Locate the cell with the specified text and output its (X, Y) center coordinate. 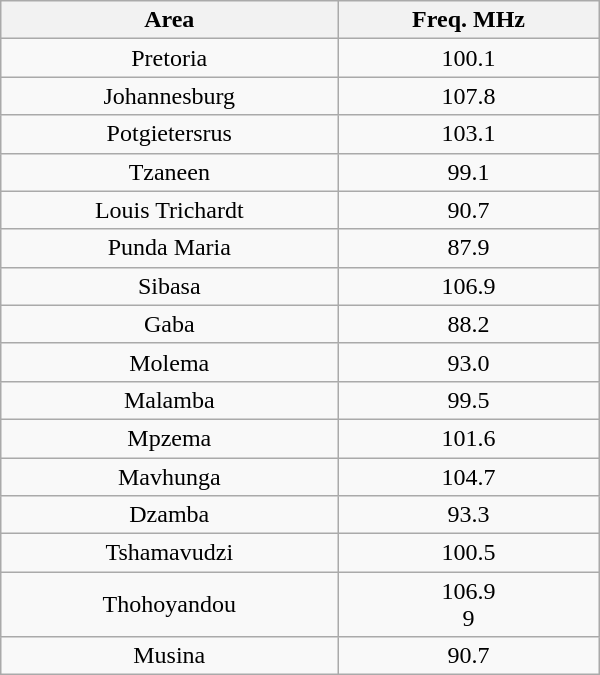
Thohoyandou (170, 604)
100.1 (468, 58)
Musina (170, 656)
93.0 (468, 362)
Pretoria (170, 58)
103.1 (468, 134)
Potgietersrus (170, 134)
Mpzema (170, 438)
99.1 (468, 172)
93.3 (468, 515)
Tshamavudzi (170, 553)
Area (170, 20)
Tzaneen (170, 172)
Mavhunga (170, 477)
100.5 (468, 553)
Johannesburg (170, 96)
Molema (170, 362)
Punda Maria (170, 248)
Dzamba (170, 515)
107.8 (468, 96)
Malamba (170, 400)
88.2 (468, 324)
106.99 (468, 604)
87.9 (468, 248)
Freq. MHz (468, 20)
104.7 (468, 477)
101.6 (468, 438)
106.9 (468, 286)
99.5 (468, 400)
Louis Trichardt (170, 210)
Gaba (170, 324)
Sibasa (170, 286)
